Extract the (x, y) coordinate from the center of the cell holding the provided text.  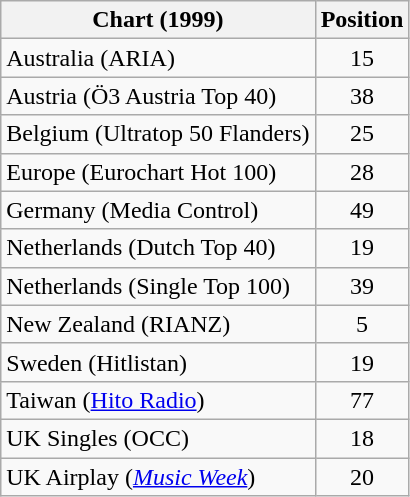
Belgium (Ultratop 50 Flanders) (158, 134)
49 (362, 210)
77 (362, 400)
UK Singles (OCC) (158, 438)
39 (362, 286)
Austria (Ö3 Austria Top 40) (158, 96)
18 (362, 438)
Netherlands (Dutch Top 40) (158, 248)
Australia (ARIA) (158, 58)
28 (362, 172)
15 (362, 58)
Germany (Media Control) (158, 210)
Position (362, 20)
New Zealand (RIANZ) (158, 324)
UK Airplay (Music Week) (158, 477)
Sweden (Hitlistan) (158, 362)
20 (362, 477)
Chart (1999) (158, 20)
38 (362, 96)
5 (362, 324)
Taiwan (Hito Radio) (158, 400)
25 (362, 134)
Europe (Eurochart Hot 100) (158, 172)
Netherlands (Single Top 100) (158, 286)
